Identify which cell holds the provided text, then report its [x, y] central coordinate. 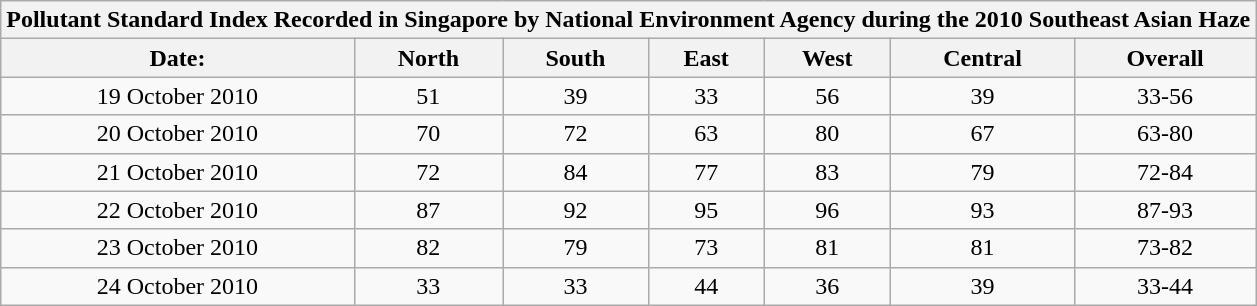
East [706, 58]
22 October 2010 [178, 210]
Pollutant Standard Index Recorded in Singapore by National Environment Agency during the 2010 Southeast Asian Haze [628, 20]
33-56 [1164, 96]
Date: [178, 58]
44 [706, 286]
21 October 2010 [178, 172]
73 [706, 248]
72-84 [1164, 172]
96 [828, 210]
63-80 [1164, 134]
23 October 2010 [178, 248]
33-44 [1164, 286]
North [428, 58]
South [576, 58]
56 [828, 96]
83 [828, 172]
19 October 2010 [178, 96]
24 October 2010 [178, 286]
67 [983, 134]
63 [706, 134]
36 [828, 286]
Central [983, 58]
93 [983, 210]
51 [428, 96]
70 [428, 134]
West [828, 58]
84 [576, 172]
20 October 2010 [178, 134]
77 [706, 172]
95 [706, 210]
87 [428, 210]
87-93 [1164, 210]
92 [576, 210]
73-82 [1164, 248]
82 [428, 248]
80 [828, 134]
Overall [1164, 58]
